Extract the (X, Y) coordinate from the center of the cell holding the provided text.  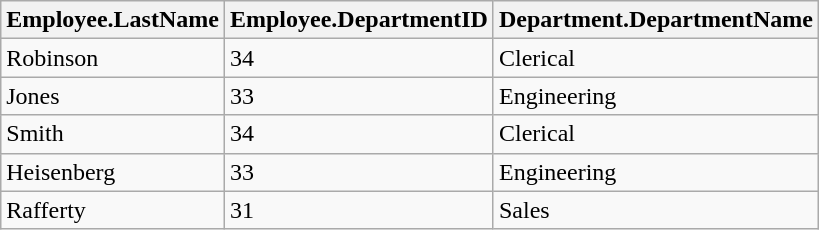
Rafferty (113, 210)
Heisenberg (113, 172)
Robinson (113, 58)
Jones (113, 96)
Sales (656, 210)
Smith (113, 134)
Employee.DepartmentID (358, 20)
31 (358, 210)
Department.DepartmentName (656, 20)
Employee.LastName (113, 20)
